Return [X, Y] of the center of cell containing provided text 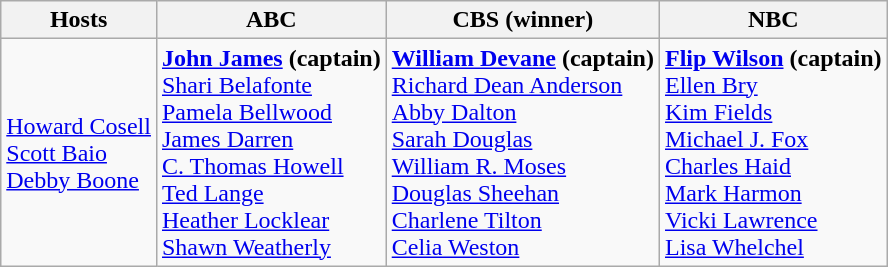
Howard CosellScott BaioDebby Boone [79, 152]
ABC [271, 20]
Flip Wilson (captain)Ellen BryKim FieldsMichael J. FoxCharles HaidMark HarmonVicki LawrenceLisa Whelchel [773, 152]
Hosts [79, 20]
CBS (winner) [522, 20]
William Devane (captain)Richard Dean AndersonAbby DaltonSarah DouglasWilliam R. MosesDouglas SheehanCharlene TiltonCelia Weston [522, 152]
John James (captain)Shari BelafontePamela BellwoodJames DarrenC. Thomas HowellTed LangeHeather LocklearShawn Weatherly [271, 152]
NBC [773, 20]
